For the text-containing cell, return its midpoint in [X, Y] coordinate format. 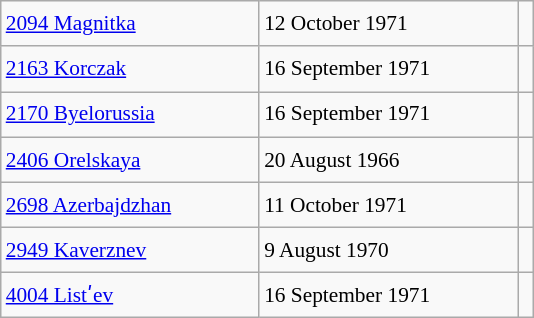
11 October 1971 [388, 204]
20 August 1966 [388, 160]
2949 Kaverznev [130, 250]
2406 Orelskaya [130, 160]
2170 Byelorussia [130, 114]
2698 Azerbajdzhan [130, 204]
9 August 1970 [388, 250]
2094 Magnitka [130, 24]
4004 Listʹev [130, 296]
2163 Korczak [130, 68]
12 October 1971 [388, 24]
